Pinpoint the cell where the given text exists, returning its (X, Y) midpoint coordinate. 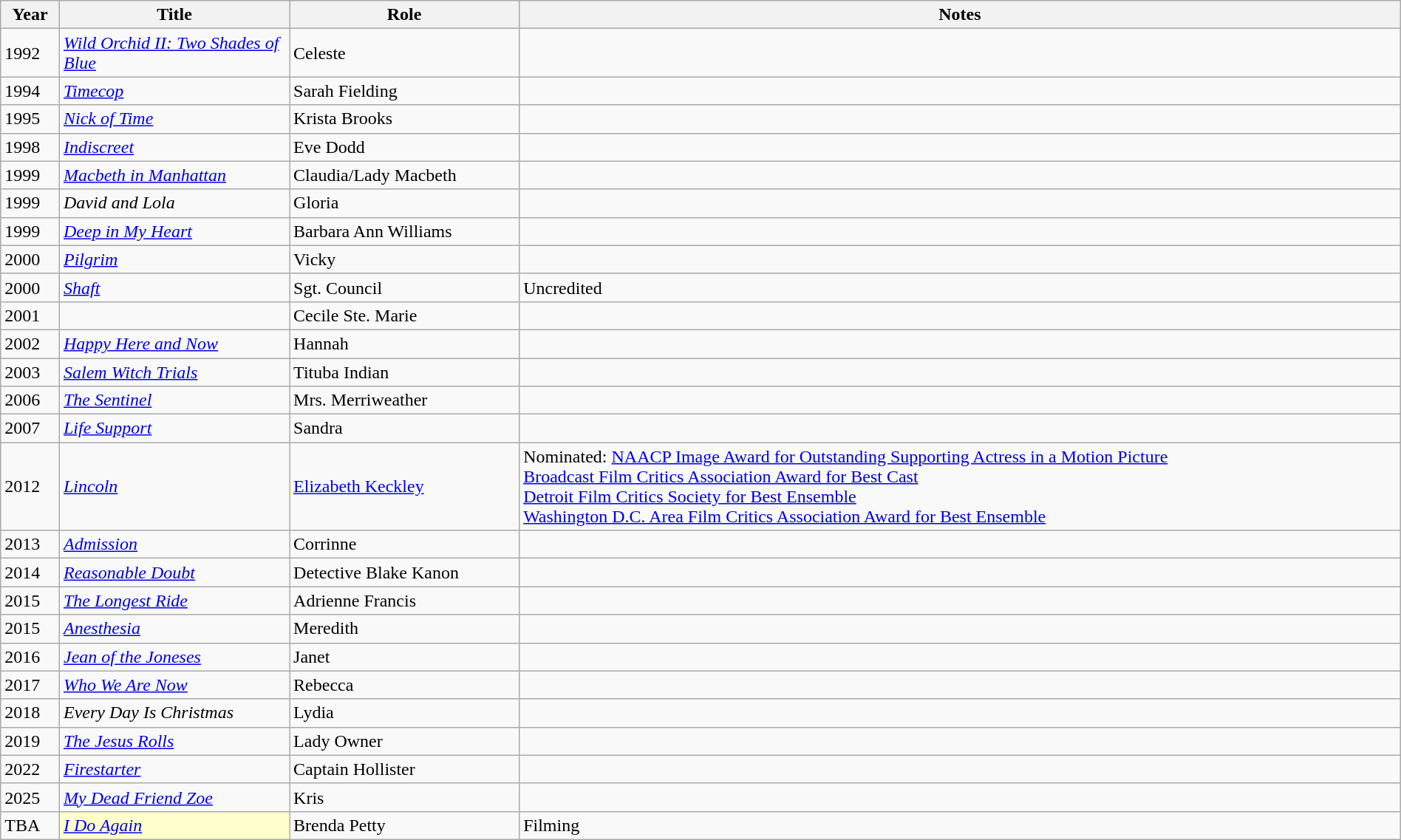
1992 (30, 53)
2007 (30, 428)
2001 (30, 315)
2003 (30, 372)
Role (405, 15)
Sarah Fielding (405, 91)
Adrienne Francis (405, 601)
Filming (961, 825)
Tituba Indian (405, 372)
Sandra (405, 428)
Cecile Ste. Marie (405, 315)
Shaft (174, 287)
Gloria (405, 203)
Detective Blake Kanon (405, 573)
TBA (30, 825)
Deep in My Heart (174, 231)
Barbara Ann Williams (405, 231)
Happy Here and Now (174, 344)
2014 (30, 573)
Notes (961, 15)
The Jesus Rolls (174, 741)
2019 (30, 741)
Indiscreet (174, 147)
Corrinne (405, 544)
Title (174, 15)
Brenda Petty (405, 825)
Kris (405, 797)
Year (30, 15)
Admission (174, 544)
Who We Are Now (174, 685)
Vicky (405, 259)
Lydia (405, 713)
The Sentinel (174, 400)
My Dead Friend Zoe (174, 797)
Macbeth in Manhattan (174, 175)
1995 (30, 119)
2025 (30, 797)
Jean of the Joneses (174, 657)
Salem Witch Trials (174, 372)
David and Lola (174, 203)
2017 (30, 685)
Hannah (405, 344)
Pilgrim (174, 259)
Lincoln (174, 486)
Eve Dodd (405, 147)
Reasonable Doubt (174, 573)
Mrs. Merriweather (405, 400)
2013 (30, 544)
2022 (30, 769)
Meredith (405, 629)
1998 (30, 147)
Wild Orchid II: Two Shades of Blue (174, 53)
Timecop (174, 91)
Firestarter (174, 769)
Anesthesia (174, 629)
Sgt. Council (405, 287)
1994 (30, 91)
2018 (30, 713)
2016 (30, 657)
Elizabeth Keckley (405, 486)
2012 (30, 486)
Janet (405, 657)
Every Day Is Christmas (174, 713)
I Do Again (174, 825)
Krista Brooks (405, 119)
2002 (30, 344)
Life Support (174, 428)
Uncredited (961, 287)
Celeste (405, 53)
The Longest Ride (174, 601)
Nick of Time (174, 119)
Rebecca (405, 685)
Captain Hollister (405, 769)
Lady Owner (405, 741)
2006 (30, 400)
Claudia/Lady Macbeth (405, 175)
